Identify which cell holds the provided text, then report its (x, y) central coordinate. 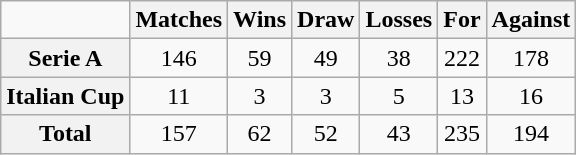
13 (462, 96)
Total (66, 134)
Against (531, 20)
Draw (326, 20)
59 (260, 58)
43 (399, 134)
5 (399, 96)
11 (179, 96)
194 (531, 134)
157 (179, 134)
Matches (179, 20)
Italian Cup (66, 96)
Wins (260, 20)
Serie A (66, 58)
38 (399, 58)
Losses (399, 20)
178 (531, 58)
49 (326, 58)
52 (326, 134)
222 (462, 58)
62 (260, 134)
235 (462, 134)
146 (179, 58)
16 (531, 96)
For (462, 20)
